For the text-containing cell, return its midpoint in [X, Y] coordinate format. 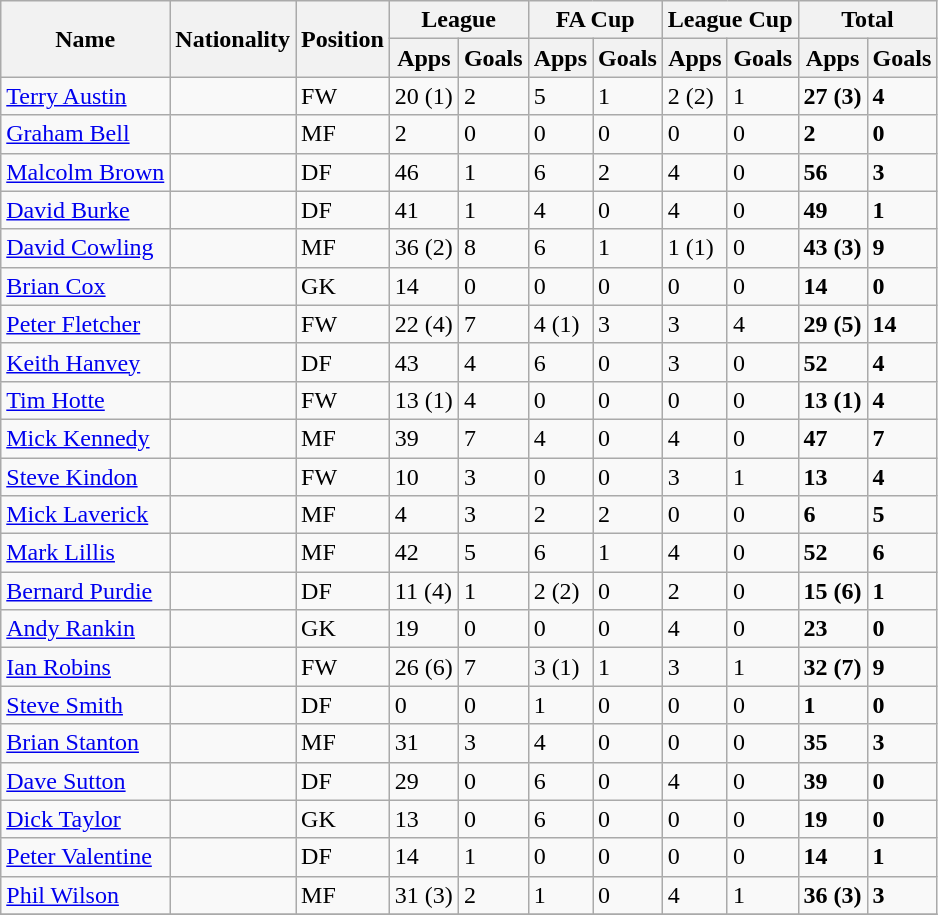
56 [832, 172]
31 (3) [424, 895]
15 (6) [832, 591]
Tim Hotte [86, 400]
41 [424, 210]
Peter Fletcher [86, 324]
29 (5) [832, 324]
Graham Bell [86, 134]
8 [493, 248]
29 [424, 781]
Phil Wilson [86, 895]
Malcolm Brown [86, 172]
Dick Taylor [86, 819]
11 (4) [424, 591]
4 (1) [560, 324]
Dave Sutton [86, 781]
32 (7) [832, 667]
Name [86, 39]
David Burke [86, 210]
23 [832, 629]
27 (3) [832, 96]
David Cowling [86, 248]
Nationality [233, 39]
10 [424, 477]
Terry Austin [86, 96]
Total [868, 20]
49 [832, 210]
Mick Laverick [86, 515]
Brian Stanton [86, 743]
3 (1) [560, 667]
FA Cup [595, 20]
League [458, 20]
Steve Smith [86, 705]
Steve Kindon [86, 477]
1 (1) [694, 248]
League Cup [730, 20]
20 (1) [424, 96]
35 [832, 743]
31 [424, 743]
Brian Cox [86, 286]
Mick Kennedy [86, 438]
Peter Valentine [86, 857]
Ian Robins [86, 667]
42 [424, 553]
43 (3) [832, 248]
Andy Rankin [86, 629]
36 (3) [832, 895]
26 (6) [424, 667]
Keith Hanvey [86, 362]
Bernard Purdie [86, 591]
46 [424, 172]
Mark Lillis [86, 553]
Position [343, 39]
22 (4) [424, 324]
36 (2) [424, 248]
43 [424, 362]
47 [832, 438]
